Return (X, Y) of the center of cell containing provided text 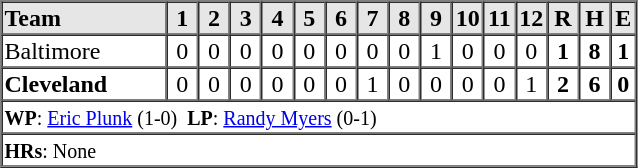
WP: Eric Plunk (1-0) LP: Randy Myers (0-1) (319, 116)
Baltimore (84, 50)
4 (278, 18)
R (563, 18)
11 (500, 18)
5 (309, 18)
7 (373, 18)
H (595, 18)
E (623, 18)
HRs: None (319, 150)
12 (531, 18)
9 (436, 18)
Team (84, 18)
Cleveland (84, 84)
3 (246, 18)
10 (468, 18)
